For the text-containing cell, return its midpoint in (X, Y) coordinate format. 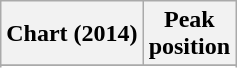
Peakposition (189, 34)
Chart (2014) (72, 34)
